Provide the [X, Y] coordinate of the cell's center where the given text is located.  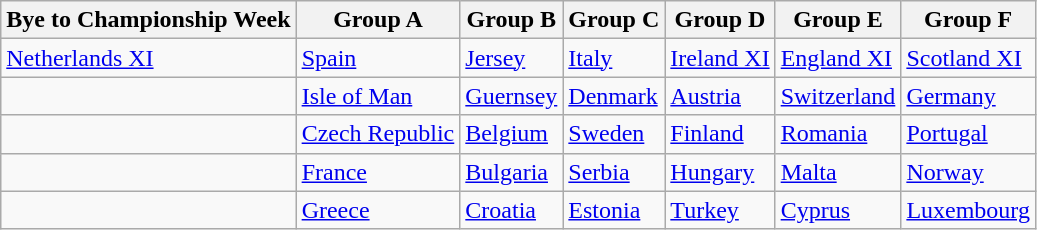
Cyprus [838, 210]
Germany [968, 96]
Malta [838, 172]
Belgium [512, 134]
Estonia [614, 210]
Finland [720, 134]
Netherlands XI [148, 58]
Ireland XI [720, 58]
Portugal [968, 134]
Group B [512, 20]
Group D [720, 20]
Austria [720, 96]
Sweden [614, 134]
Croatia [512, 210]
England XI [838, 58]
France [378, 172]
Spain [378, 58]
Switzerland [838, 96]
Denmark [614, 96]
Luxembourg [968, 210]
Norway [968, 172]
Serbia [614, 172]
Greece [378, 210]
Romania [838, 134]
Bulgaria [512, 172]
Isle of Man [378, 96]
Turkey [720, 210]
Group C [614, 20]
Czech Republic [378, 134]
Scotland XI [968, 58]
Guernsey [512, 96]
Bye to Championship Week [148, 20]
Group F [968, 20]
Group E [838, 20]
Jersey [512, 58]
Group A [378, 20]
Italy [614, 58]
Hungary [720, 172]
